Find where the given text appears and provide that cell's center as [x, y] coordinate. 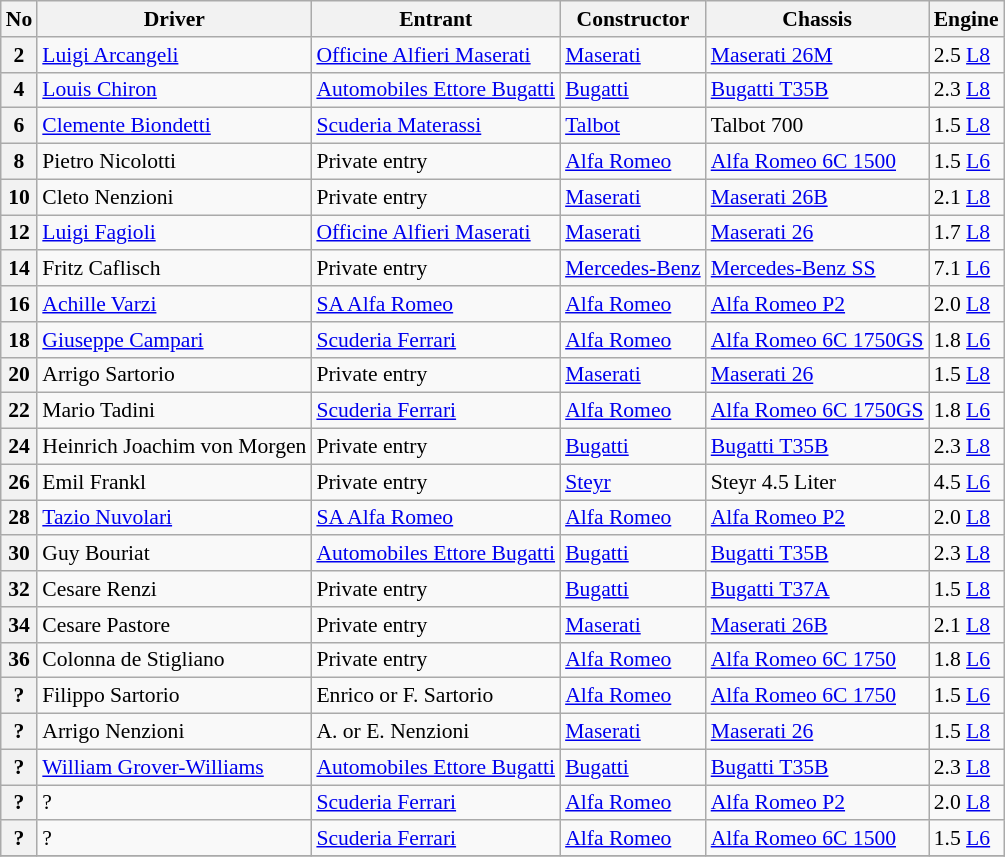
36 [20, 660]
Maserati 26M [818, 55]
Driver [174, 19]
Filippo Sartorio [174, 696]
Fritz Caflisch [174, 269]
Arrigo Nenzioni [174, 732]
32 [20, 589]
Entrant [436, 19]
Emil Frankl [174, 482]
Cesare Renzi [174, 589]
No [20, 19]
Heinrich Joachim von Morgen [174, 447]
Guy Bouriat [174, 554]
16 [20, 304]
Enrico or F. Sartorio [436, 696]
A. or E. Nenzioni [436, 732]
Steyr [633, 482]
28 [20, 518]
2 [20, 55]
1.7 L8 [966, 233]
Achille Varzi [174, 304]
Louis Chiron [174, 90]
Constructor [633, 19]
Engine [966, 19]
22 [20, 411]
Mercedes-Benz SS [818, 269]
Bugatti T37A [818, 589]
18 [20, 340]
Tazio Nuvolari [174, 518]
Scuderia Materassi [436, 126]
26 [20, 482]
12 [20, 233]
Colonna de Stigliano [174, 660]
30 [20, 554]
Mario Tadini [174, 411]
Talbot 700 [818, 126]
14 [20, 269]
William Grover-Williams [174, 767]
Pietro Nicolotti [174, 162]
Talbot [633, 126]
10 [20, 197]
Chassis [818, 19]
Clemente Biondetti [174, 126]
4 [20, 90]
Cesare Pastore [174, 625]
Giuseppe Campari [174, 340]
24 [20, 447]
6 [20, 126]
Steyr 4.5 Liter [818, 482]
4.5 L6 [966, 482]
34 [20, 625]
8 [20, 162]
20 [20, 375]
7.1 L6 [966, 269]
Luigi Arcangeli [174, 55]
Cleto Nenzioni [174, 197]
Luigi Fagioli [174, 233]
Arrigo Sartorio [174, 375]
Mercedes-Benz [633, 269]
2.5 L8 [966, 55]
